Locate the cell with the specified text and output its [X, Y] center coordinate. 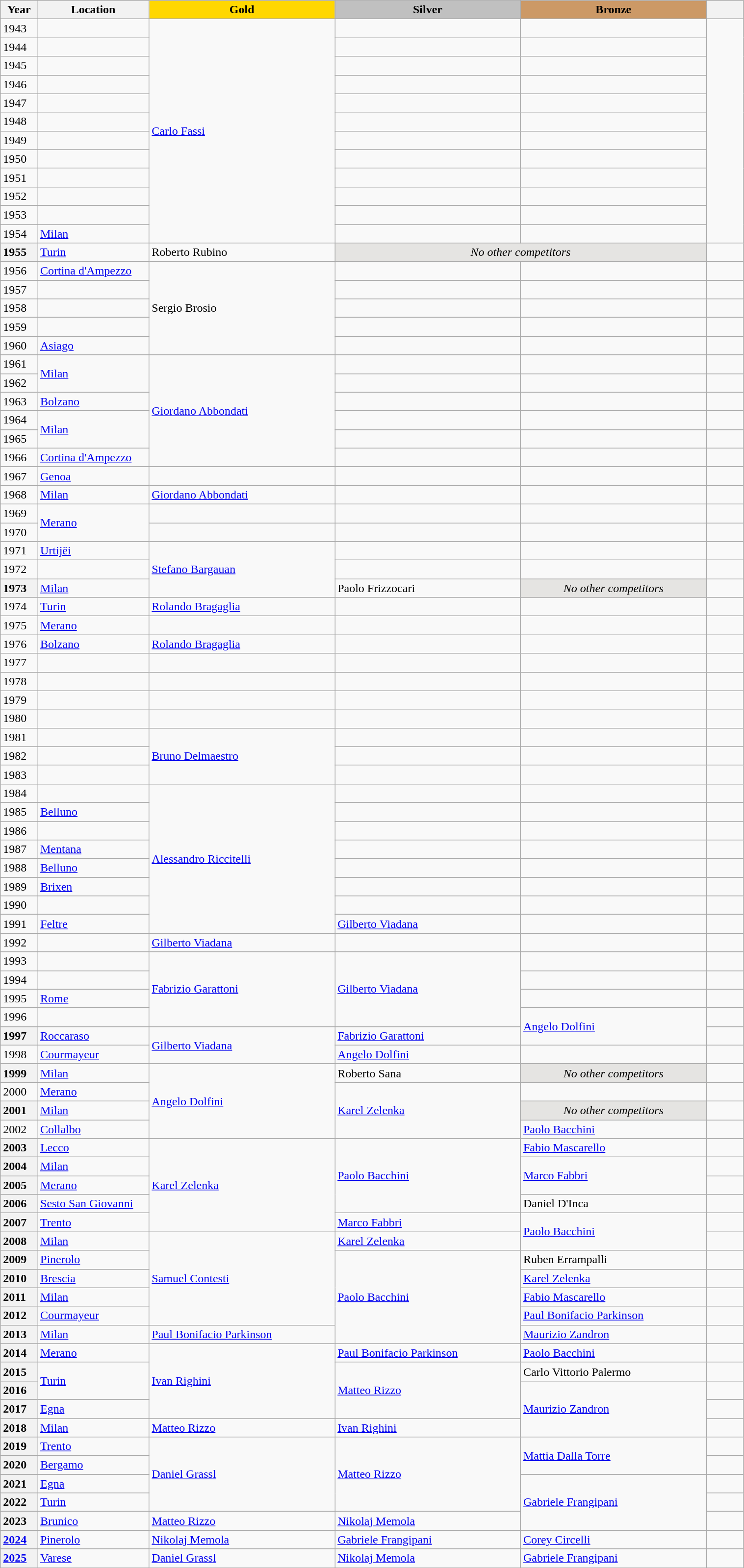
2007 [19, 1222]
1950 [19, 159]
1996 [19, 1017]
1963 [19, 401]
Bruno Delmaestro [242, 756]
1967 [19, 476]
Mentana [93, 849]
2020 [19, 1465]
1956 [19, 271]
1991 [19, 924]
2001 [19, 1110]
Sesto San Giovanni [93, 1204]
Varese [93, 1558]
1994 [19, 980]
1983 [19, 774]
Genoa [93, 476]
2021 [19, 1484]
Daniel D'Inca [613, 1204]
Location [93, 10]
1960 [19, 346]
Carlo Vittorio Palermo [613, 1371]
Roberto Sana [428, 1073]
Bergamo [93, 1465]
Rome [93, 998]
1990 [19, 905]
Feltre [93, 924]
1943 [19, 28]
1979 [19, 700]
Brescia [93, 1278]
2005 [19, 1185]
1968 [19, 495]
1988 [19, 868]
2012 [19, 1316]
2009 [19, 1260]
Roberto Rubino [242, 252]
Sergio Brosio [242, 308]
1981 [19, 737]
2011 [19, 1297]
1966 [19, 457]
1977 [19, 663]
1992 [19, 943]
Paolo Frizzocari [428, 588]
1955 [19, 252]
2006 [19, 1204]
2008 [19, 1241]
1947 [19, 103]
2024 [19, 1540]
2015 [19, 1371]
Year [19, 10]
1952 [19, 196]
1986 [19, 831]
Samuel Contesti [242, 1278]
1982 [19, 756]
1978 [19, 681]
1985 [19, 812]
1951 [19, 177]
Asiago [93, 346]
Mattia Dalla Torre [613, 1456]
1984 [19, 793]
2000 [19, 1092]
2003 [19, 1148]
Stefano Bargauan [242, 570]
1998 [19, 1054]
Corey Circelli [613, 1540]
1953 [19, 215]
1975 [19, 625]
2025 [19, 1558]
Bronze [613, 10]
Alessandro Riccitelli [242, 858]
1973 [19, 588]
1995 [19, 998]
2019 [19, 1446]
Brixen [93, 887]
1949 [19, 140]
2013 [19, 1334]
2017 [19, 1409]
1980 [19, 719]
1959 [19, 327]
Brunico [93, 1521]
Ruben Errampalli [613, 1260]
1958 [19, 308]
1957 [19, 290]
1944 [19, 47]
2004 [19, 1167]
1993 [19, 961]
1965 [19, 439]
1945 [19, 66]
1962 [19, 383]
1976 [19, 644]
1987 [19, 849]
1964 [19, 420]
Urtijëi [93, 551]
1948 [19, 122]
Roccaraso [93, 1036]
2002 [19, 1129]
1997 [19, 1036]
1971 [19, 551]
Gold [242, 10]
1972 [19, 570]
Carlo Fassi [242, 131]
1989 [19, 887]
2022 [19, 1502]
2023 [19, 1521]
2018 [19, 1428]
Silver [428, 10]
Collalbo [93, 1129]
2016 [19, 1390]
1999 [19, 1073]
1974 [19, 607]
Lecco [93, 1148]
1969 [19, 513]
1970 [19, 532]
1954 [19, 234]
2010 [19, 1278]
1946 [19, 84]
1961 [19, 364]
2014 [19, 1353]
